Find where the given text appears and provide that cell's center as (X, Y) coordinate. 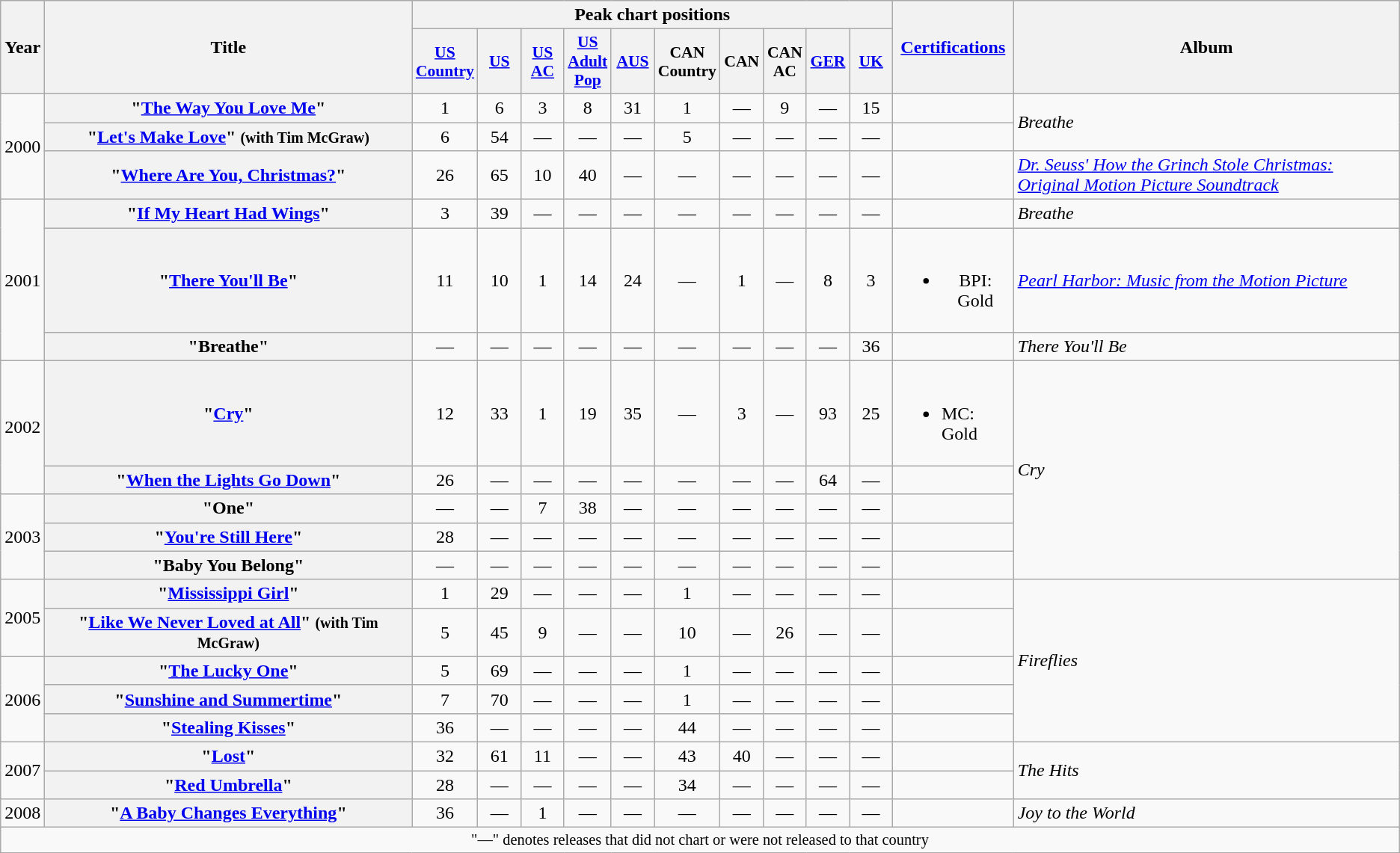
There You'll Be (1206, 347)
Fireflies (1206, 661)
"The Way You Love Me" (229, 108)
54 (500, 137)
"Baby You Belong" (229, 565)
"Where Are You, Christmas?" (229, 175)
32 (445, 756)
Certifications (953, 48)
19 (588, 413)
29 (500, 594)
The Hits (1206, 770)
"Breathe" (229, 347)
MC: Gold (953, 413)
69 (500, 671)
"—" denotes releases that did not chart or were not released to that country (700, 840)
45 (500, 632)
"Lost" (229, 756)
Album (1206, 48)
"One" (229, 508)
2001 (22, 280)
"Red Umbrella" (229, 784)
"You're Still Here" (229, 537)
2008 (22, 813)
"The Lucky One" (229, 671)
Dr. Seuss' How the Grinch Stole Christmas: Original Motion Picture Soundtrack (1206, 175)
35 (633, 413)
"When the Lights Go Down" (229, 480)
25 (871, 413)
65 (500, 175)
CAN AC (785, 61)
2000 (22, 147)
AUS (633, 61)
24 (633, 280)
US (500, 61)
43 (687, 756)
31 (633, 108)
64 (828, 480)
2005 (22, 618)
Title (229, 48)
2007 (22, 770)
12 (445, 413)
"Stealing Kisses" (229, 727)
39 (500, 214)
15 (871, 108)
61 (500, 756)
CAN (742, 61)
14 (588, 280)
"A Baby Changes Everything" (229, 813)
Cry (1206, 470)
44 (687, 727)
US Adult Pop (588, 61)
33 (500, 413)
"If My Heart Had Wings" (229, 214)
UK (871, 61)
Joy to the World (1206, 813)
"Like We Never Loved at All" (with Tim McGraw) (229, 632)
"Cry" (229, 413)
70 (500, 699)
CAN Country (687, 61)
34 (687, 784)
Year (22, 48)
38 (588, 508)
"Sunshine and Summertime" (229, 699)
GER (828, 61)
2002 (22, 428)
Peak chart positions (652, 15)
US Country (445, 61)
BPI: Gold (953, 280)
2006 (22, 699)
US AC (543, 61)
"Mississippi Girl" (229, 594)
Pearl Harbor: Music from the Motion Picture (1206, 280)
2003 (22, 537)
"There You'll Be" (229, 280)
"Let's Make Love" (with Tim McGraw) (229, 137)
93 (828, 413)
